Search for the cell housing the specified text and yield its (X, Y) center coordinate. 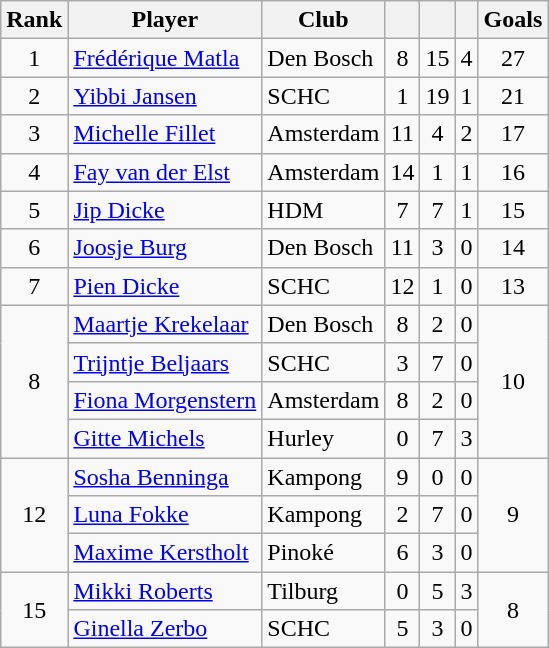
27 (513, 58)
21 (513, 96)
Sosha Benninga (165, 477)
Luna Fokke (165, 515)
Maxime Kerstholt (165, 553)
Rank (34, 20)
Hurley (324, 438)
Fay van der Elst (165, 172)
Gitte Michels (165, 438)
10 (513, 381)
Jip Dicke (165, 210)
HDM (324, 210)
Trijntje Beljaars (165, 362)
Frédérique Matla (165, 58)
Michelle Fillet (165, 134)
Player (165, 20)
Pinoké (324, 553)
Pien Dicke (165, 286)
19 (438, 96)
13 (513, 286)
Mikki Roberts (165, 591)
Maartje Krekelaar (165, 324)
Tilburg (324, 591)
17 (513, 134)
Fiona Morgenstern (165, 400)
Joosje Burg (165, 248)
Yibbi Jansen (165, 96)
16 (513, 172)
Club (324, 20)
Goals (513, 20)
Ginella Zerbo (165, 629)
